Pinpoint the cell where the given text exists, returning its [x, y] midpoint coordinate. 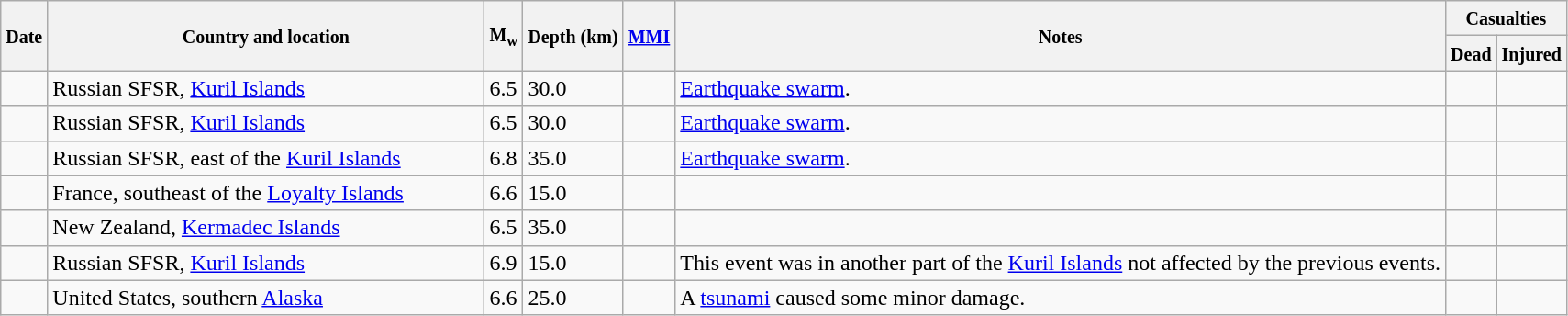
Country and location [266, 36]
6.9 [504, 263]
United States, southern Alaska [266, 298]
This event was in another part of the Kuril Islands not affected by the previous events. [1061, 263]
6.8 [504, 158]
New Zealand, Kermadec Islands [266, 228]
Russian SFSR, east of the Kuril Islands [266, 158]
Notes [1061, 36]
Depth (km) [573, 36]
MMI [650, 36]
France, southeast of the Loyalty Islands [266, 193]
A tsunami caused some minor damage. [1061, 298]
Date [24, 36]
Injured [1531, 53]
Casualties [1507, 18]
Dead [1472, 53]
25.0 [573, 298]
Mw [504, 36]
